Return the (x, y) coordinate for the center point of the cell that contains the specified text.  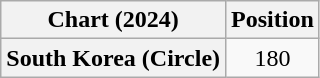
South Korea (Circle) (114, 58)
Position (273, 20)
180 (273, 58)
Chart (2024) (114, 20)
